Provide the [X, Y] coordinate of the cell's center where the given text is located.  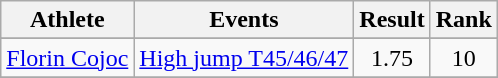
1.75 [392, 58]
Florin Cojoc [68, 58]
Rank [464, 20]
Athlete [68, 20]
10 [464, 58]
High jump T45/46/47 [244, 58]
Events [244, 20]
Result [392, 20]
